Detect which cell encompasses the target text, then output its (X, Y) center coordinate. 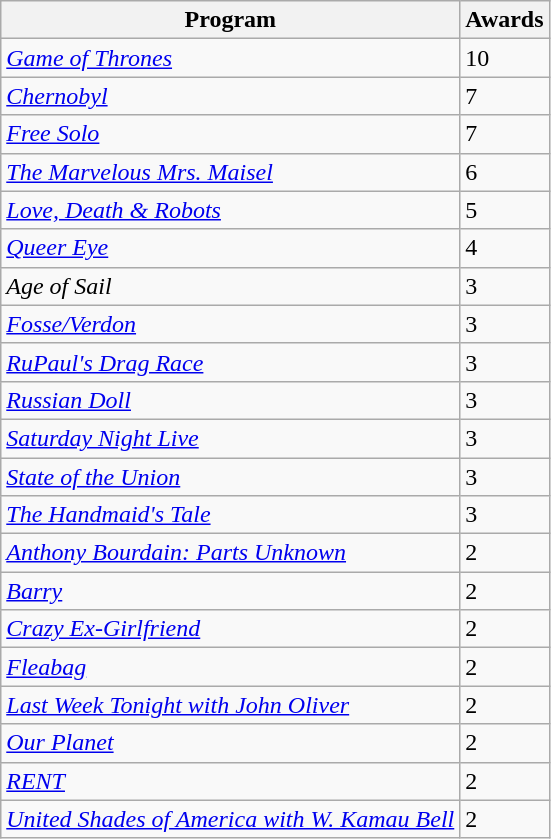
Age of Sail (230, 286)
Saturday Night Live (230, 438)
Fleabag (230, 667)
State of the Union (230, 477)
The Marvelous Mrs. Maisel (230, 172)
Awards (504, 20)
Barry (230, 591)
RENT (230, 781)
5 (504, 210)
Crazy Ex-Girlfriend (230, 629)
The Handmaid's Tale (230, 515)
Last Week Tonight with John Oliver (230, 705)
RuPaul's Drag Race (230, 362)
Our Planet (230, 743)
Love, Death & Robots (230, 210)
Program (230, 20)
4 (504, 248)
10 (504, 58)
Fosse/Verdon (230, 324)
United Shades of America with W. Kamau Bell (230, 819)
Queer Eye (230, 248)
6 (504, 172)
Anthony Bourdain: Parts Unknown (230, 553)
Game of Thrones (230, 58)
Chernobyl (230, 96)
Russian Doll (230, 400)
Free Solo (230, 134)
